Extract the [x, y] coordinate from the center of the cell holding the provided text.  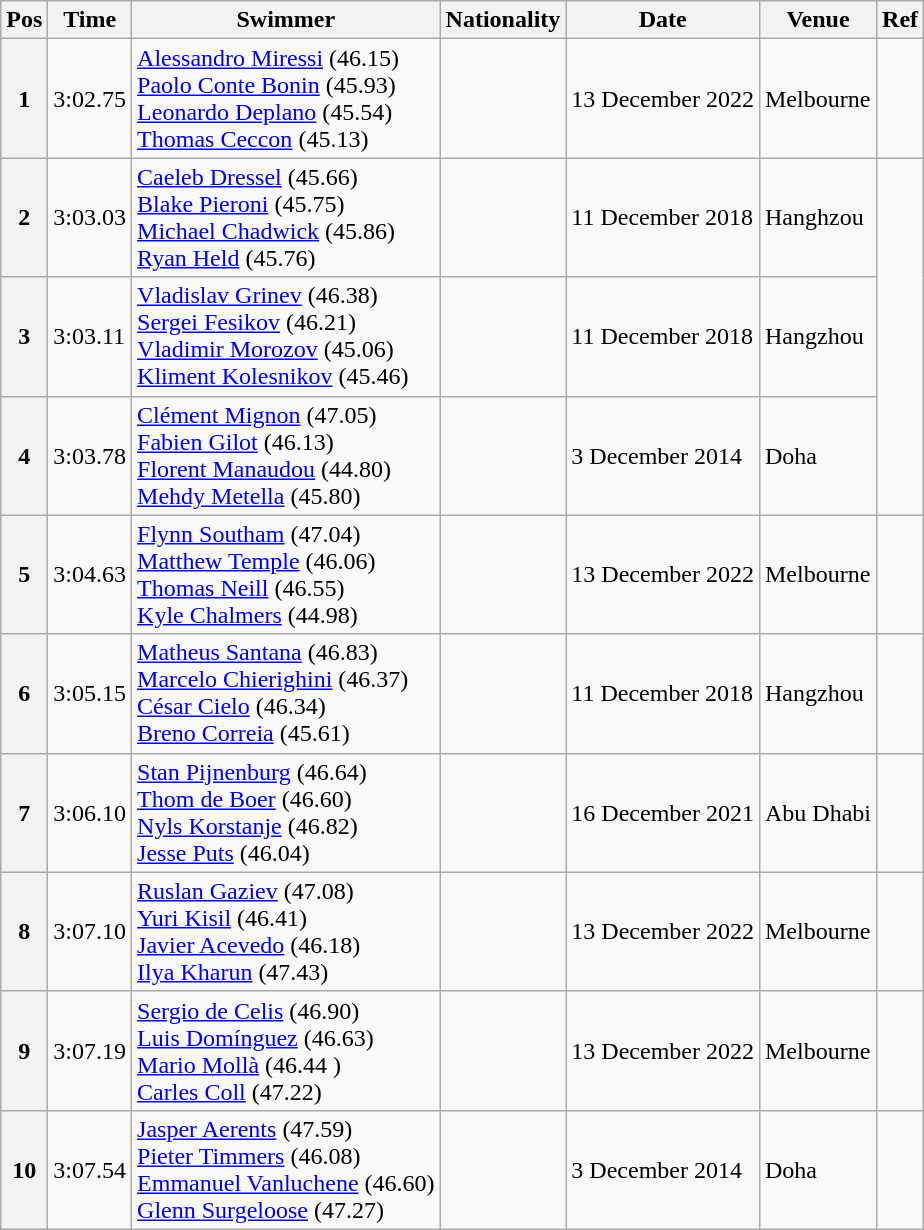
1 [24, 98]
3 [24, 336]
3:03.78 [90, 456]
3:07.19 [90, 1050]
4 [24, 456]
Swimmer [286, 20]
3:04.63 [90, 574]
Date [663, 20]
Time [90, 20]
Ref [900, 20]
16 December 2021 [663, 812]
Ruslan Gaziev (47.08)Yuri Kisil (46.41)Javier Acevedo (46.18)Ilya Kharun (47.43) [286, 932]
Sergio de Celis (46.90)Luis Domínguez (46.63)Mario Mollà (46.44 )Carles Coll (47.22) [286, 1050]
Matheus Santana (46.83)Marcelo Chierighini (46.37)César Cielo (46.34)Breno Correia (45.61) [286, 694]
Nationality [503, 20]
Pos [24, 20]
8 [24, 932]
3:05.15 [90, 694]
Venue [818, 20]
Caeleb Dressel (45.66)Blake Pieroni (45.75)Michael Chadwick (45.86)Ryan Held (45.76) [286, 218]
3:07.10 [90, 932]
9 [24, 1050]
7 [24, 812]
Clément Mignon (47.05)Fabien Gilot (46.13)Florent Manaudou (44.80)Mehdy Metella (45.80) [286, 456]
Alessandro Miressi (46.15)Paolo Conte Bonin (45.93)Leonardo Deplano (45.54)Thomas Ceccon (45.13) [286, 98]
Hanghzou [818, 218]
3:07.54 [90, 1170]
10 [24, 1170]
2 [24, 218]
Vladislav Grinev (46.38)Sergei Fesikov (46.21)Vladimir Morozov (45.06)Kliment Kolesnikov (45.46) [286, 336]
Stan Pijnenburg (46.64) Thom de Boer (46.60) Nyls Korstanje (46.82) Jesse Puts (46.04) [286, 812]
Jasper Aerents (47.59)Pieter Timmers (46.08)Emmanuel Vanluchene (46.60)Glenn Surgeloose (47.27) [286, 1170]
3:06.10 [90, 812]
Abu Dhabi [818, 812]
Flynn Southam (47.04)Matthew Temple (46.06)Thomas Neill (46.55)Kyle Chalmers (44.98) [286, 574]
5 [24, 574]
6 [24, 694]
3:02.75 [90, 98]
3:03.11 [90, 336]
3:03.03 [90, 218]
